Detect which cell encompasses the target text, then output its [X, Y] center coordinate. 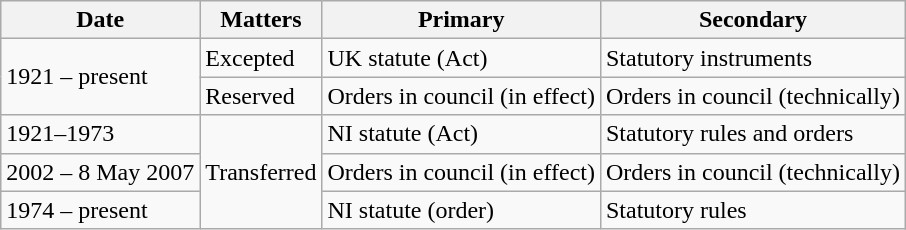
Primary [462, 20]
2002 – 8 May 2007 [100, 172]
Statutory rules [752, 210]
Excepted [261, 58]
1921 – present [100, 77]
Date [100, 20]
Secondary [752, 20]
NI statute (order) [462, 210]
Statutory rules and orders [752, 134]
1921–1973 [100, 134]
Transferred [261, 172]
UK statute (Act) [462, 58]
Statutory instruments [752, 58]
NI statute (Act) [462, 134]
Matters [261, 20]
Reserved [261, 96]
1974 – present [100, 210]
